Pinpoint the cell where the given text exists, returning its (x, y) midpoint coordinate. 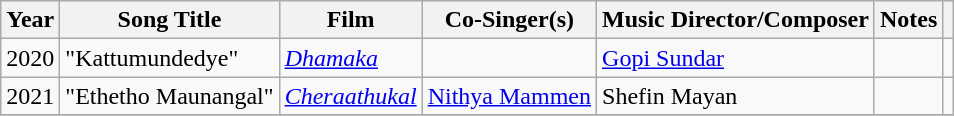
Year (30, 20)
Music Director/Composer (736, 20)
2020 (30, 58)
Nithya Mammen (509, 96)
Song Title (170, 20)
Shefin Mayan (736, 96)
2021 (30, 96)
Notes (908, 20)
Dhamaka (350, 58)
"Ethetho Maunangal" (170, 96)
"Kattumundedye" (170, 58)
Cheraathukal (350, 96)
Co-Singer(s) (509, 20)
Film (350, 20)
Gopi Sundar (736, 58)
